Determine the [x, y] coordinate at the center of the cell enclosing the given text.  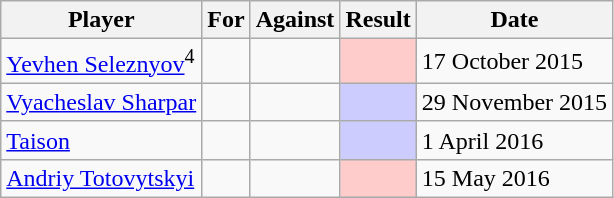
For [226, 20]
Yevhen Seleznyov4 [102, 62]
Player [102, 20]
Against [295, 20]
17 October 2015 [514, 62]
Taison [102, 140]
15 May 2016 [514, 178]
1 April 2016 [514, 140]
29 November 2015 [514, 102]
Result [378, 20]
Andriy Totovytskyi [102, 178]
Vyacheslav Sharpar [102, 102]
Date [514, 20]
